Determine the (X, Y) coordinate at the center of the cell enclosing the given text.  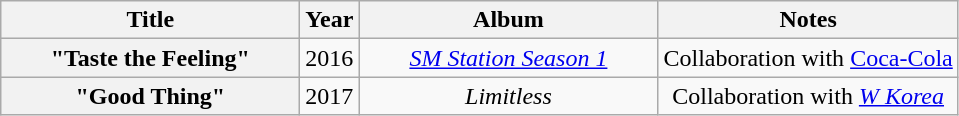
"Good Thing" (150, 96)
Album (508, 20)
Collaboration with W Korea (808, 96)
Title (150, 20)
2016 (330, 58)
Year (330, 20)
SM Station Season 1 (508, 58)
Collaboration with Coca-Cola (808, 58)
2017 (330, 96)
"Taste the Feeling" (150, 58)
Notes (808, 20)
Limitless (508, 96)
